Output the (X, Y) coordinate of the center of the cell containing the given text.  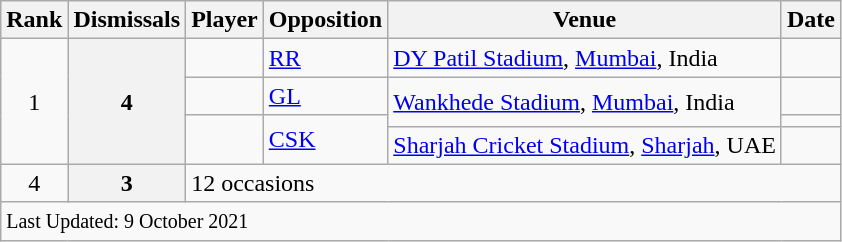
Wankhede Stadium, Mumbai, India (585, 102)
Sharjah Cricket Stadium, Sharjah, UAE (585, 145)
RR (325, 58)
3 (127, 183)
Opposition (325, 20)
CSK (325, 140)
Player (225, 20)
Date (810, 20)
Rank (34, 20)
DY Patil Stadium, Mumbai, India (585, 58)
GL (325, 96)
Last Updated: 9 October 2021 (421, 221)
Venue (585, 20)
Dismissals (127, 20)
12 occasions (514, 183)
1 (34, 102)
